Capture the cell that displays the provided text and extract its (X, Y) central coordinate. 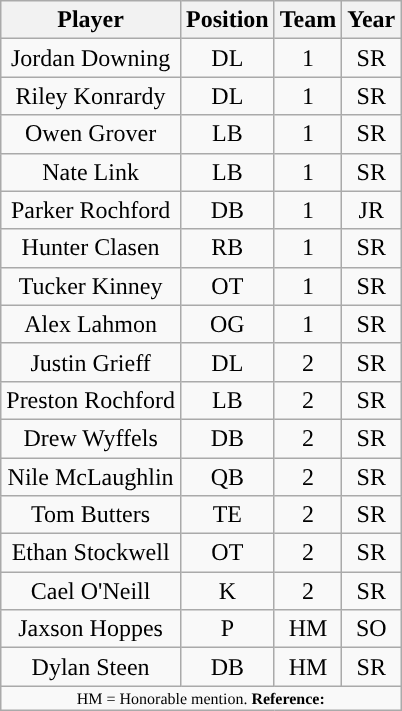
Cael O'Neill (91, 591)
Parker Rochford (91, 210)
Team (308, 20)
Alex Lahmon (91, 324)
Preston Rochford (91, 400)
Nile McLaughlin (91, 477)
OG (227, 324)
Tom Butters (91, 515)
P (227, 629)
QB (227, 477)
Position (227, 20)
RB (227, 248)
Nate Link (91, 172)
Hunter Clasen (91, 248)
Player (91, 20)
Jordan Downing (91, 58)
TE (227, 515)
HM = Honorable mention. Reference: (201, 698)
Owen Grover (91, 134)
Year (372, 20)
Drew Wyffels (91, 438)
Justin Grieff (91, 362)
Riley Konrardy (91, 96)
Tucker Kinney (91, 286)
JR (372, 210)
Ethan Stockwell (91, 553)
SO (372, 629)
Dylan Steen (91, 667)
K (227, 591)
Jaxson Hoppes (91, 629)
